Extract the (x, y) coordinate from the center of the cell holding the provided text.  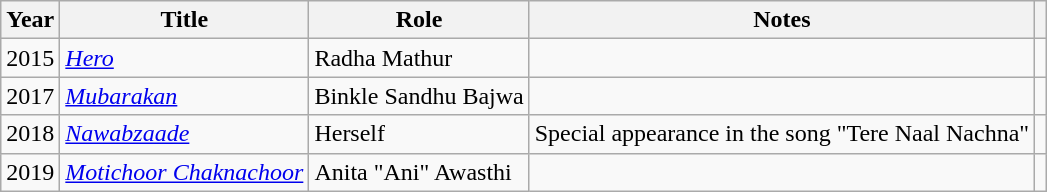
Hero (184, 58)
Binkle Sandhu Bajwa (419, 96)
Motichoor Chaknachoor (184, 172)
Anita "Ani" Awasthi (419, 172)
2018 (30, 134)
Notes (782, 20)
Herself (419, 134)
2019 (30, 172)
2017 (30, 96)
Role (419, 20)
Year (30, 20)
Special appearance in the song "Tere Naal Nachna" (782, 134)
2015 (30, 58)
Title (184, 20)
Mubarakan (184, 96)
Nawabzaade (184, 134)
Radha Mathur (419, 58)
